Scan for the cell matching the given text and deliver its [x, y] coordinate at center. 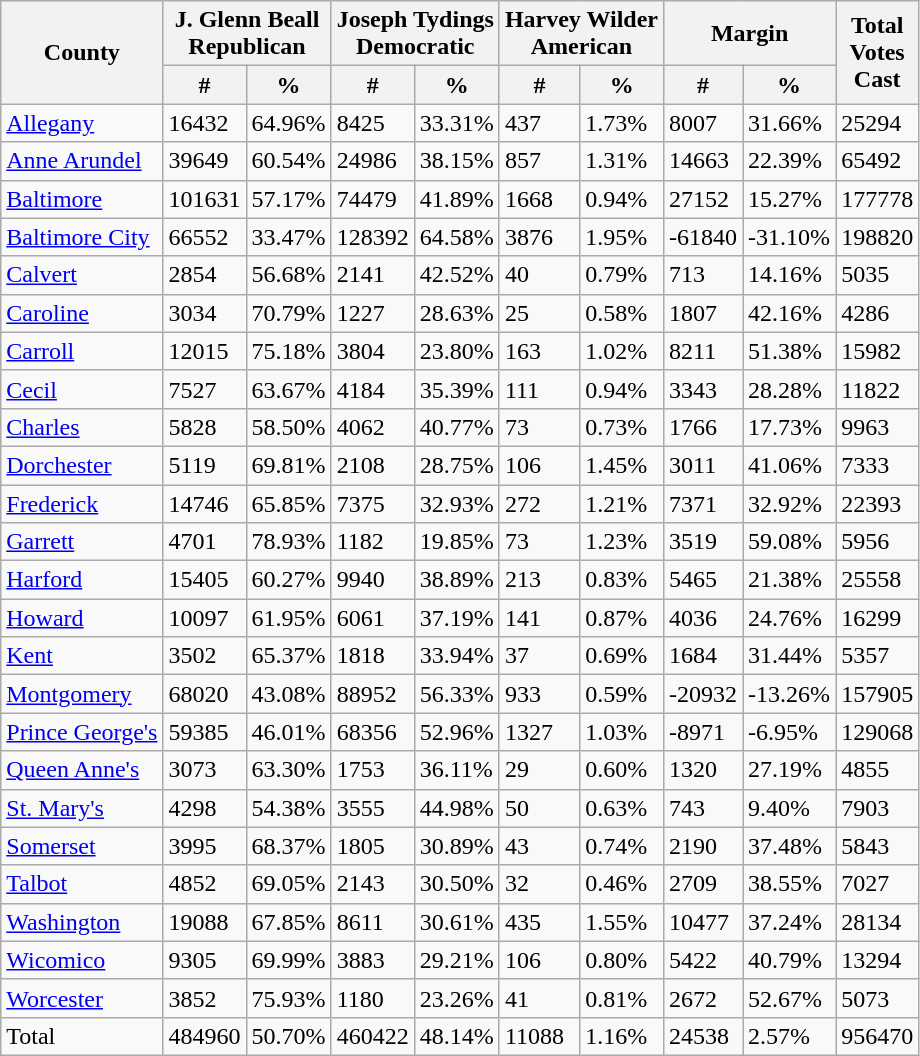
9963 [878, 427]
24538 [704, 1036]
5073 [878, 998]
1.23% [622, 542]
157905 [878, 694]
5465 [704, 580]
13294 [878, 960]
65.85% [288, 503]
-20932 [704, 694]
33.94% [456, 656]
52.67% [790, 998]
28134 [878, 922]
0.81% [622, 998]
TotalVotesCast [878, 52]
3343 [704, 389]
63.30% [288, 770]
1.95% [622, 237]
15982 [878, 351]
5843 [878, 846]
35.39% [456, 389]
19.85% [456, 542]
37.24% [790, 922]
Queen Anne's [82, 770]
1.02% [622, 351]
56.33% [456, 694]
22393 [878, 503]
2190 [704, 846]
15.27% [790, 199]
1805 [372, 846]
128392 [372, 237]
Allegany [82, 123]
Montgomery [82, 694]
Washington [82, 922]
7527 [204, 389]
141 [539, 618]
68.37% [288, 846]
2672 [704, 998]
56.68% [288, 275]
41.89% [456, 199]
61.95% [288, 618]
16432 [204, 123]
4184 [372, 389]
25294 [878, 123]
2141 [372, 275]
460422 [372, 1036]
0.83% [622, 580]
65492 [878, 161]
30.61% [456, 922]
1.03% [622, 732]
-31.10% [790, 237]
60.27% [288, 580]
65.37% [288, 656]
1182 [372, 542]
70.79% [288, 313]
0.46% [622, 884]
3995 [204, 846]
68356 [372, 732]
59.08% [790, 542]
3876 [539, 237]
0.79% [622, 275]
-8971 [704, 732]
50.70% [288, 1036]
484960 [204, 1036]
11822 [878, 389]
68020 [204, 694]
3804 [372, 351]
42.16% [790, 313]
3502 [204, 656]
46.01% [288, 732]
38.55% [790, 884]
4298 [204, 808]
69.05% [288, 884]
2709 [704, 884]
12015 [204, 351]
Wicomico [82, 960]
43 [539, 846]
213 [539, 580]
4286 [878, 313]
14.16% [790, 275]
7371 [704, 503]
5828 [204, 427]
Margin [750, 34]
60.54% [288, 161]
Somerset [82, 846]
66552 [204, 237]
Worcester [82, 998]
933 [539, 694]
Kent [82, 656]
23.80% [456, 351]
County [82, 52]
0.74% [622, 846]
1.21% [622, 503]
8611 [372, 922]
40.77% [456, 427]
Harvey WilderAmerican [581, 34]
10097 [204, 618]
Calvert [82, 275]
743 [704, 808]
0.58% [622, 313]
1180 [372, 998]
0.73% [622, 427]
Talbot [82, 884]
14746 [204, 503]
40.79% [790, 960]
37.48% [790, 846]
2143 [372, 884]
29.21% [456, 960]
75.18% [288, 351]
50 [539, 808]
Garrett [82, 542]
-13.26% [790, 694]
67.85% [288, 922]
8007 [704, 123]
Dorchester [82, 465]
Cecil [82, 389]
4701 [204, 542]
41.06% [790, 465]
57.17% [288, 199]
7027 [878, 884]
43.08% [288, 694]
33.47% [288, 237]
24986 [372, 161]
437 [539, 123]
111 [539, 389]
38.89% [456, 580]
4852 [204, 884]
4036 [704, 618]
0.80% [622, 960]
9305 [204, 960]
31.44% [790, 656]
Frederick [82, 503]
Joseph TydingsDemocratic [415, 34]
64.58% [456, 237]
857 [539, 161]
1320 [704, 770]
1.16% [622, 1036]
Total [82, 1036]
74479 [372, 199]
37.19% [456, 618]
3852 [204, 998]
33.31% [456, 123]
75.93% [288, 998]
3883 [372, 960]
J. Glenn BeallRepublican [247, 34]
0.69% [622, 656]
1327 [539, 732]
1807 [704, 313]
Charles [82, 427]
177778 [878, 199]
1.55% [622, 922]
25558 [878, 580]
28.75% [456, 465]
4855 [878, 770]
Baltimore [82, 199]
2854 [204, 275]
1766 [704, 427]
1227 [372, 313]
3555 [372, 808]
8211 [704, 351]
37 [539, 656]
Carroll [82, 351]
31.66% [790, 123]
713 [704, 275]
36.11% [456, 770]
7375 [372, 503]
Prince George's [82, 732]
1.73% [622, 123]
10477 [704, 922]
101631 [204, 199]
-6.95% [790, 732]
0.59% [622, 694]
1.45% [622, 465]
28.28% [790, 389]
3011 [704, 465]
11088 [539, 1036]
64.96% [288, 123]
Howard [82, 618]
29 [539, 770]
0.60% [622, 770]
30.89% [456, 846]
69.81% [288, 465]
129068 [878, 732]
2108 [372, 465]
956470 [878, 1036]
1.31% [622, 161]
3073 [204, 770]
-61840 [704, 237]
54.38% [288, 808]
32.93% [456, 503]
19088 [204, 922]
48.14% [456, 1036]
7903 [878, 808]
40 [539, 275]
27152 [704, 199]
78.93% [288, 542]
32 [539, 884]
28.63% [456, 313]
0.87% [622, 618]
32.92% [790, 503]
59385 [204, 732]
Caroline [82, 313]
9.40% [790, 808]
3519 [704, 542]
5119 [204, 465]
17.73% [790, 427]
63.67% [288, 389]
16299 [878, 618]
7333 [878, 465]
58.50% [288, 427]
3034 [204, 313]
44.98% [456, 808]
25 [539, 313]
5357 [878, 656]
42.52% [456, 275]
Anne Arundel [82, 161]
Baltimore City [82, 237]
1684 [704, 656]
23.26% [456, 998]
6061 [372, 618]
1753 [372, 770]
51.38% [790, 351]
8425 [372, 123]
27.19% [790, 770]
5956 [878, 542]
69.99% [288, 960]
163 [539, 351]
272 [539, 503]
4062 [372, 427]
5422 [704, 960]
30.50% [456, 884]
5035 [878, 275]
435 [539, 922]
1668 [539, 199]
22.39% [790, 161]
14663 [704, 161]
9940 [372, 580]
Harford [82, 580]
88952 [372, 694]
24.76% [790, 618]
52.96% [456, 732]
198820 [878, 237]
21.38% [790, 580]
41 [539, 998]
2.57% [790, 1036]
38.15% [456, 161]
15405 [204, 580]
39649 [204, 161]
0.63% [622, 808]
1818 [372, 656]
St. Mary's [82, 808]
